Return [X, Y] of the center of cell containing provided text 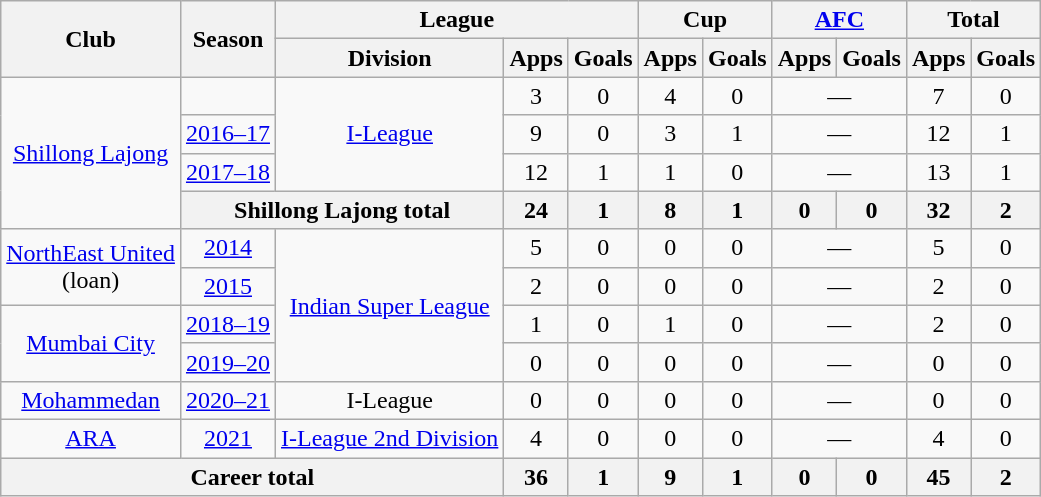
32 [938, 210]
ARA [91, 438]
45 [938, 477]
I-League 2nd Division [390, 438]
League [458, 20]
AFC [839, 20]
7 [938, 96]
2014 [228, 248]
24 [536, 210]
Shillong Lajong [91, 153]
Division [390, 58]
Season [228, 39]
2016–17 [228, 134]
2015 [228, 286]
Cup [705, 20]
36 [536, 477]
13 [938, 172]
8 [670, 210]
Club [91, 39]
2019–20 [228, 362]
Mumbai City [91, 343]
Indian Super League [390, 305]
Career total [252, 477]
2017–18 [228, 172]
2018–19 [228, 324]
Total [973, 20]
2020–21 [228, 400]
Mohammedan [91, 400]
Shillong Lajong total [342, 210]
NorthEast United (loan) [91, 267]
2021 [228, 438]
